Output the [x, y] coordinate of the center of the cell containing the given text.  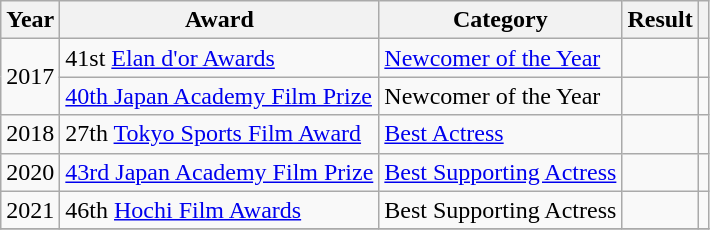
2017 [30, 77]
46th Hochi Film Awards [220, 210]
Best Actress [500, 134]
Category [500, 20]
Result [660, 20]
2020 [30, 172]
41st Elan d'or Awards [220, 58]
Award [220, 20]
Year [30, 20]
2018 [30, 134]
2021 [30, 210]
27th Tokyo Sports Film Award [220, 134]
40th Japan Academy Film Prize [220, 96]
43rd Japan Academy Film Prize [220, 172]
